Return [X, Y] of the center of cell containing provided text 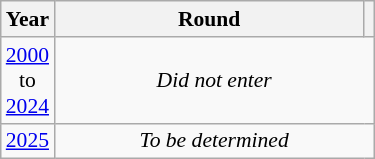
2025 [28, 141]
Round [209, 19]
Year [28, 19]
2000to2024 [28, 80]
To be determined [214, 141]
Did not enter [214, 80]
